Pinpoint the cell where the given text exists, returning its (X, Y) midpoint coordinate. 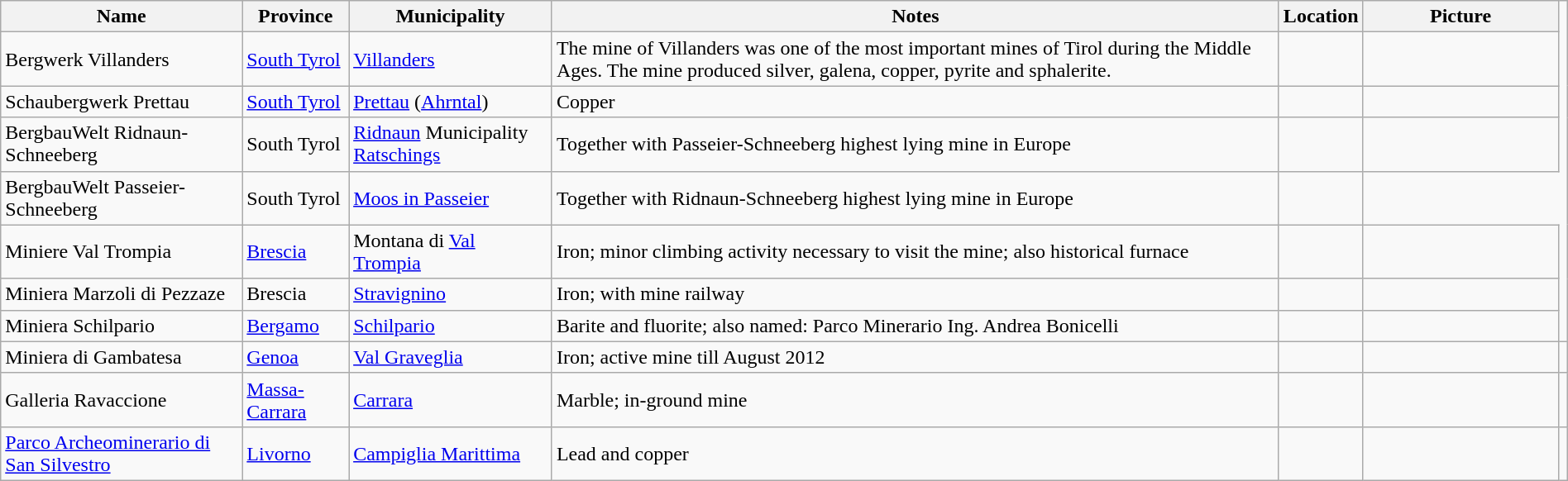
Barite and fluorite; also named: Parco Minerario Ing. Andrea Bonicelli (915, 326)
Miniera Schilpario (122, 326)
BergbauWelt Ridnaun-Schneeberg (122, 144)
Bergwerk Villanders (122, 60)
Montana di Val Trompia (451, 251)
Genoa (296, 357)
Iron; with mine railway (915, 294)
Stravignino (451, 294)
Name (122, 17)
Province (296, 17)
BergbauWelt Passeier-Schneeberg (122, 198)
Bergamo (296, 326)
Iron; active mine till August 2012 (915, 357)
Miniere Val Trompia (122, 251)
Val Graveglia (451, 357)
Livorno (296, 453)
Copper (915, 102)
Municipality (451, 17)
Location (1321, 17)
Miniera di Gambatesa (122, 357)
Campiglia Marittima (451, 453)
Moos in Passeier (451, 198)
Marble; in-ground mine (915, 400)
Carrara (451, 400)
Together with Passeier-Schneeberg highest lying mine in Europe (915, 144)
Villanders (451, 60)
Miniera Marzoli di Pezzaze (122, 294)
Lead and copper (915, 453)
Prettau (Ahrntal) (451, 102)
Together with Ridnaun-Schneeberg highest lying mine in Europe (915, 198)
Iron; minor climbing activity necessary to visit the mine; also historical furnace (915, 251)
Picture (1460, 17)
Notes (915, 17)
Ridnaun Municipality Ratschings (451, 144)
Schilpario (451, 326)
Schaubergwerk Prettau (122, 102)
Galleria Ravaccione (122, 400)
Parco Archeominerario di San Silvestro (122, 453)
Massa-Carrara (296, 400)
